Return (X, Y) of the center of cell containing provided text 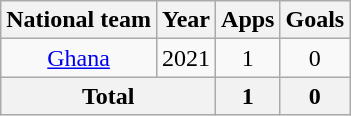
Year (186, 20)
Apps (248, 20)
National team (79, 20)
Goals (315, 20)
2021 (186, 58)
Ghana (79, 58)
Total (108, 96)
